Determine the (X, Y) coordinate at the center of the cell enclosing the given text.  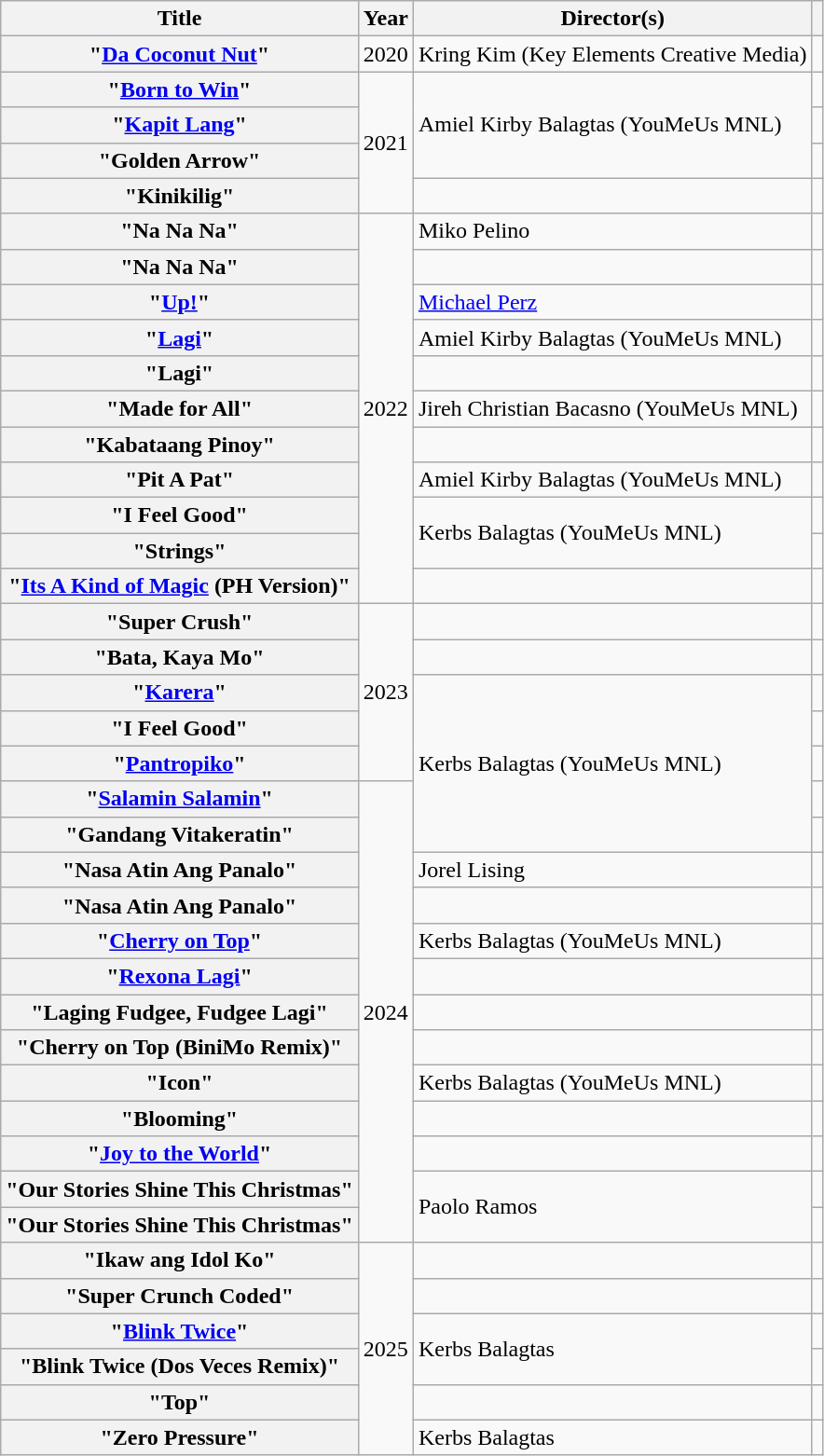
"Rexona Lagi" (180, 976)
"Blink Twice" (180, 1331)
"Cherry on Top (BiniMo Remix)" (180, 1048)
"Blink Twice (Dos Veces Remix)" (180, 1367)
2020 (386, 54)
"Gandang Vitakeratin" (180, 834)
"Pantropiko" (180, 763)
"Pit A Pat" (180, 480)
Year (386, 19)
Michael Perz (612, 302)
"Kinikilig" (180, 196)
"Top" (180, 1402)
"Ikaw ang Idol Ko" (180, 1260)
"Its A Kind of Magic (PH Version)" (180, 586)
"Karera" (180, 693)
"Laging Fudgee, Fudgee Lagi" (180, 1011)
"Da Coconut Nut" (180, 54)
"Blooming" (180, 1119)
"Bata, Kaya Mo" (180, 657)
Jireh Christian Bacasno (YouMeUs MNL) (612, 408)
Jorel Lising (612, 870)
2023 (386, 693)
"Super Crush" (180, 622)
"Kabataang Pinoy" (180, 445)
"Super Crunch Coded" (180, 1296)
"Born to Win" (180, 89)
"Kapit Lang" (180, 125)
"Zero Pressure" (180, 1437)
"Cherry on Top" (180, 941)
"Salamin Salamin" (180, 799)
"Made for All" (180, 408)
Kring Kim (Key Elements Creative Media) (612, 54)
Miko Pelino (612, 231)
"Strings" (180, 551)
2021 (386, 143)
Director(s) (612, 19)
Paolo Ramos (612, 1207)
2022 (386, 408)
"Icon" (180, 1083)
Title (180, 19)
2024 (386, 1012)
"Up!" (180, 302)
2025 (386, 1349)
"Joy to the World" (180, 1154)
"Golden Arrow" (180, 160)
